Return the [X, Y] coordinate for the center point of the cell that contains the specified text.  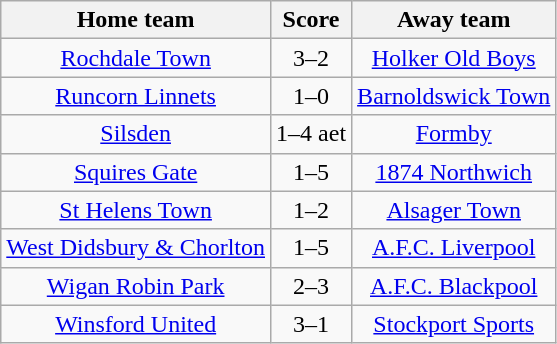
Away team [454, 20]
1–0 [312, 96]
Formby [454, 134]
1–2 [312, 210]
Score [312, 20]
St Helens Town [136, 210]
Wigan Robin Park [136, 286]
Squires Gate [136, 172]
3–1 [312, 324]
Rochdale Town [136, 58]
Barnoldswick Town [454, 96]
2–3 [312, 286]
3–2 [312, 58]
Holker Old Boys [454, 58]
1874 Northwich [454, 172]
A.F.C. Liverpool [454, 248]
Stockport Sports [454, 324]
Home team [136, 20]
Silsden [136, 134]
West Didsbury & Chorlton [136, 248]
A.F.C. Blackpool [454, 286]
1–4 aet [312, 134]
Runcorn Linnets [136, 96]
Alsager Town [454, 210]
Winsford United [136, 324]
